Pinpoint the cell where the given text exists, returning its (x, y) midpoint coordinate. 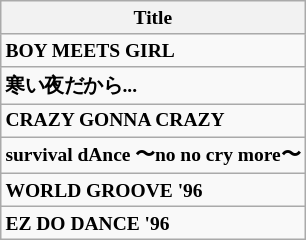
BOY MEETS GIRL (153, 50)
Title (153, 18)
CRAZY GONNA CRAZY (153, 120)
WORLD GROOVE '96 (153, 190)
寒い夜だから... (153, 85)
EZ DO DANCE '96 (153, 222)
survival dAnce 〜no no cry more〜 (153, 155)
